Provide the [x, y] coordinate of the cell's center where the given text is located.  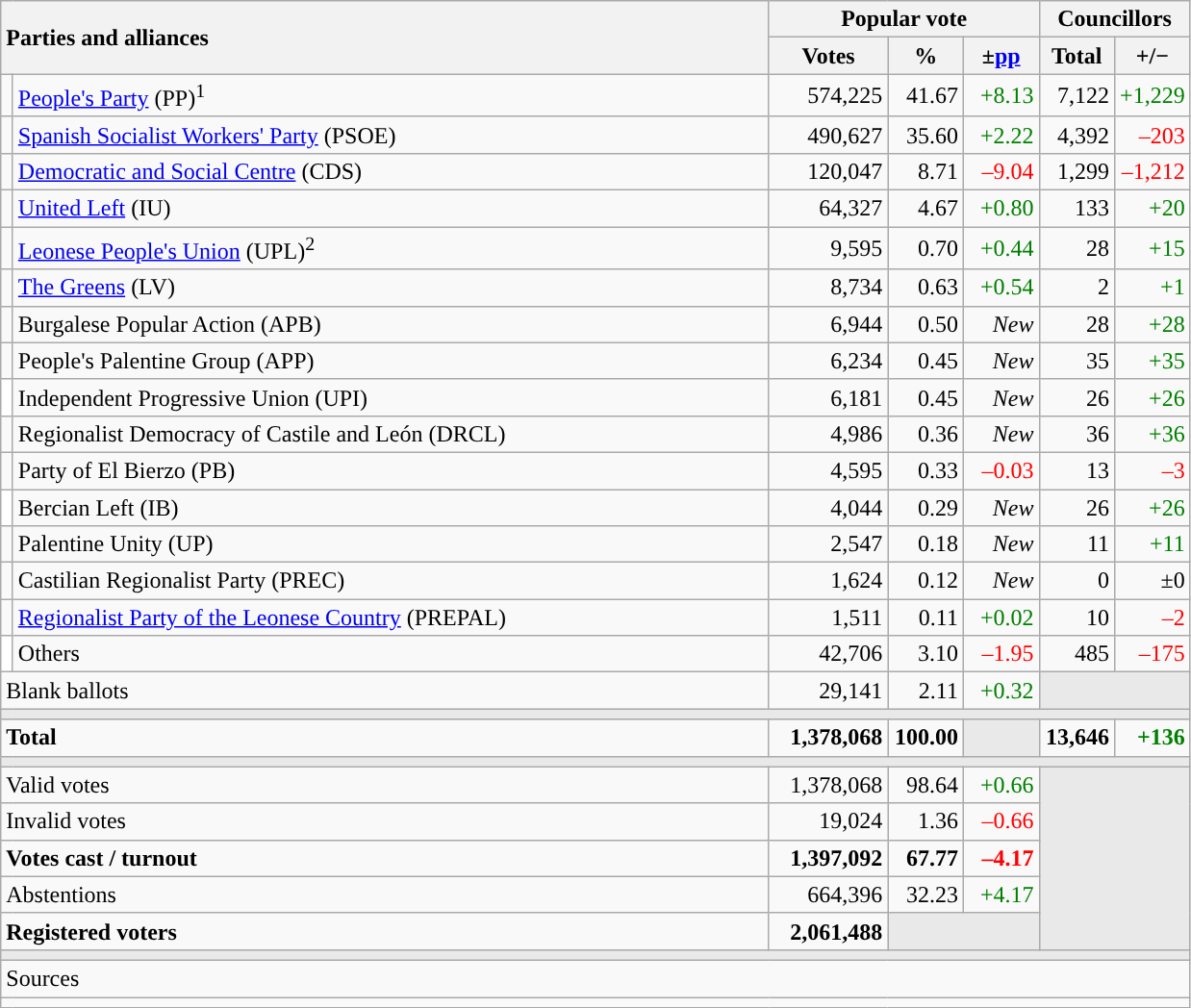
+20 [1153, 209]
41.67 [925, 96]
Sources [595, 978]
100.00 [925, 738]
Invalid votes [385, 821]
6,234 [828, 361]
People's Party (PP)1 [391, 96]
Independent Progressive Union (UPI) [391, 397]
0.70 [925, 248]
+4.17 [1001, 895]
0.29 [925, 508]
Votes [828, 56]
4,595 [828, 470]
–1.95 [1001, 654]
+0.66 [1001, 785]
Others [391, 654]
Councillors [1114, 19]
Votes cast / turnout [385, 858]
Democratic and Social Centre (CDS) [391, 171]
Popular vote [904, 19]
+2.22 [1001, 135]
4,044 [828, 508]
–3 [1153, 470]
8.71 [925, 171]
1.36 [925, 821]
2,547 [828, 544]
1,299 [1077, 171]
±0 [1153, 581]
+35 [1153, 361]
11 [1077, 544]
–4.17 [1001, 858]
64,327 [828, 209]
–9.04 [1001, 171]
3.10 [925, 654]
–0.03 [1001, 470]
Parties and alliances [385, 38]
+1 [1153, 288]
67.77 [925, 858]
–2 [1153, 617]
% [925, 56]
4,986 [828, 434]
0.33 [925, 470]
+36 [1153, 434]
–175 [1153, 654]
–203 [1153, 135]
0.63 [925, 288]
Blank ballots [385, 691]
6,944 [828, 324]
1,624 [828, 581]
4,392 [1077, 135]
0.18 [925, 544]
98.64 [925, 785]
People's Palentine Group (APP) [391, 361]
+0.44 [1001, 248]
13,646 [1077, 738]
+8.13 [1001, 96]
–1,212 [1153, 171]
+28 [1153, 324]
4.67 [925, 209]
6,181 [828, 397]
0.11 [925, 617]
664,396 [828, 895]
Registered voters [385, 931]
35.60 [925, 135]
32.23 [925, 895]
2.11 [925, 691]
Party of El Bierzo (PB) [391, 470]
+0.32 [1001, 691]
0.36 [925, 434]
19,024 [828, 821]
±pp [1001, 56]
7,122 [1077, 96]
36 [1077, 434]
9,595 [828, 248]
574,225 [828, 96]
133 [1077, 209]
Burgalese Popular Action (APB) [391, 324]
+0.80 [1001, 209]
2,061,488 [828, 931]
29,141 [828, 691]
13 [1077, 470]
Abstentions [385, 895]
Regionalist Democracy of Castile and León (DRCL) [391, 434]
10 [1077, 617]
1,397,092 [828, 858]
Castilian Regionalist Party (PREC) [391, 581]
+1,229 [1153, 96]
35 [1077, 361]
490,627 [828, 135]
485 [1077, 654]
Bercian Left (IB) [391, 508]
The Greens (LV) [391, 288]
+0.54 [1001, 288]
42,706 [828, 654]
8,734 [828, 288]
2 [1077, 288]
+11 [1153, 544]
Regionalist Party of the Leonese Country (PREPAL) [391, 617]
0.12 [925, 581]
+/− [1153, 56]
United Left (IU) [391, 209]
Leonese People's Union (UPL)2 [391, 248]
0 [1077, 581]
Spanish Socialist Workers' Party (PSOE) [391, 135]
+0.02 [1001, 617]
–0.66 [1001, 821]
Valid votes [385, 785]
120,047 [828, 171]
0.50 [925, 324]
Palentine Unity (UP) [391, 544]
+15 [1153, 248]
+136 [1153, 738]
1,511 [828, 617]
